Pinpoint the cell where the given text exists, returning its (x, y) midpoint coordinate. 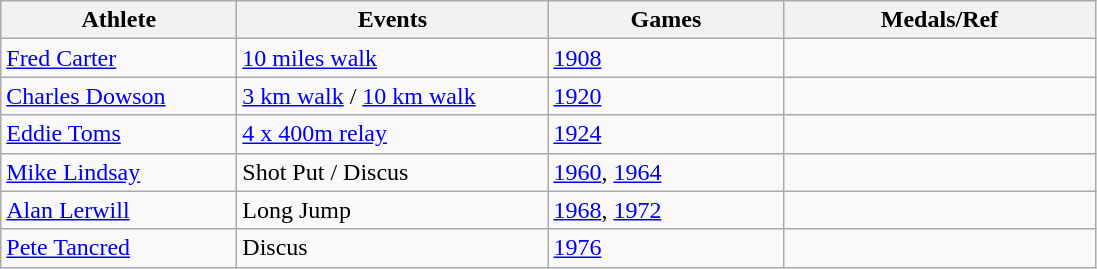
1976 (666, 248)
Eddie Toms (119, 134)
Pete Tancred (119, 248)
1908 (666, 58)
Long Jump (392, 210)
1968, 1972 (666, 210)
10 miles walk (392, 58)
3 km walk / 10 km walk (392, 96)
Games (666, 20)
Alan Lerwill (119, 210)
Athlete (119, 20)
1920 (666, 96)
1960, 1964 (666, 172)
Discus (392, 248)
1924 (666, 134)
Charles Dowson (119, 96)
Medals/Ref (940, 20)
4 x 400m relay (392, 134)
Events (392, 20)
Fred Carter (119, 58)
Mike Lindsay (119, 172)
Shot Put / Discus (392, 172)
